For the text-containing cell, return its midpoint in (X, Y) coordinate format. 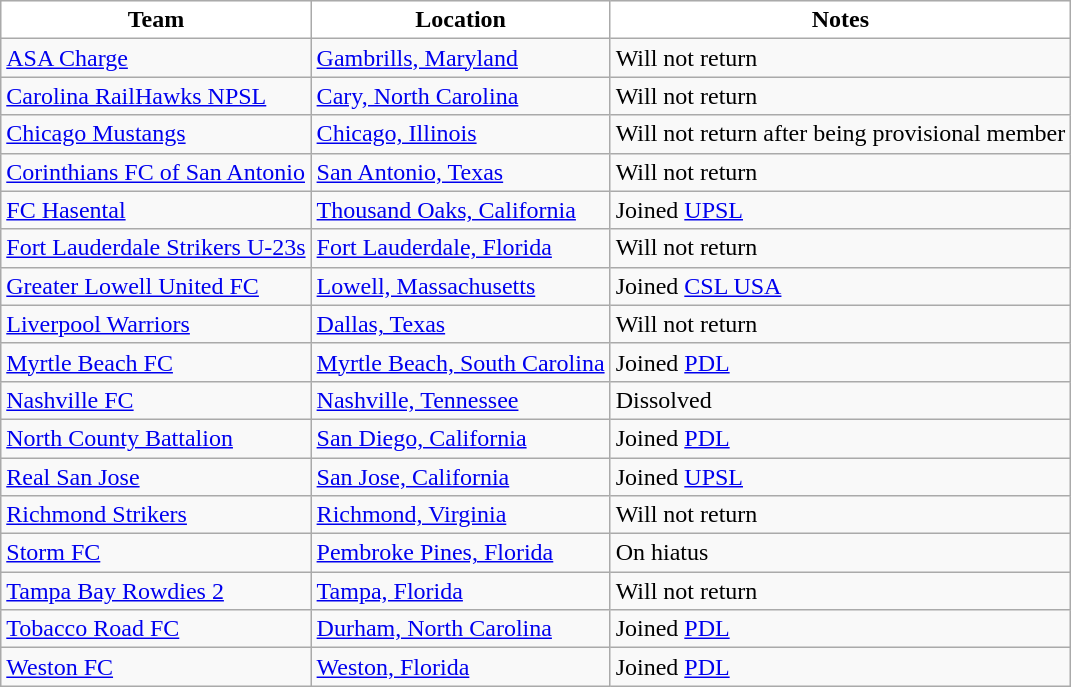
Corinthians FC of San Antonio (156, 172)
Dissolved (840, 400)
Gambrills, Maryland (460, 58)
Cary, North Carolina (460, 96)
FC Hasental (156, 210)
Tobacco Road FC (156, 629)
Tampa Bay Rowdies 2 (156, 591)
Richmond, Virginia (460, 515)
Greater Lowell United FC (156, 286)
San Antonio, Texas (460, 172)
Thousand Oaks, California (460, 210)
San Diego, California (460, 438)
Durham, North Carolina (460, 629)
Richmond Strikers (156, 515)
Location (460, 20)
Nashville, Tennessee (460, 400)
On hiatus (840, 553)
Nashville FC (156, 400)
Notes (840, 20)
Lowell, Massachusetts (460, 286)
San Jose, California (460, 477)
Weston FC (156, 667)
Chicago Mustangs (156, 134)
Tampa, Florida (460, 591)
Real San Jose (156, 477)
Chicago, Illinois (460, 134)
Team (156, 20)
Myrtle Beach, South Carolina (460, 362)
Fort Lauderdale, Florida (460, 248)
Liverpool Warriors (156, 324)
Carolina RailHawks NPSL (156, 96)
Dallas, Texas (460, 324)
North County Battalion (156, 438)
Storm FC (156, 553)
Weston, Florida (460, 667)
Myrtle Beach FC (156, 362)
Pembroke Pines, Florida (460, 553)
ASA Charge (156, 58)
Joined CSL USA (840, 286)
Fort Lauderdale Strikers U-23s (156, 248)
Will not return after being provisional member (840, 134)
